Detect which cell encompasses the target text, then output its [x, y] center coordinate. 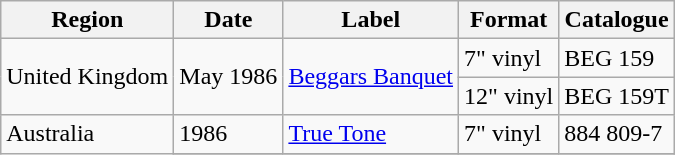
Australia [88, 134]
Beggars Banquet [371, 77]
Format [509, 20]
Label [371, 20]
BEG 159T [617, 96]
1986 [228, 134]
United Kingdom [88, 77]
884 809-7 [617, 134]
Date [228, 20]
May 1986 [228, 77]
True Tone [371, 134]
Catalogue [617, 20]
Region [88, 20]
12" vinyl [509, 96]
BEG 159 [617, 58]
